Capture the cell that displays the provided text and extract its [X, Y] central coordinate. 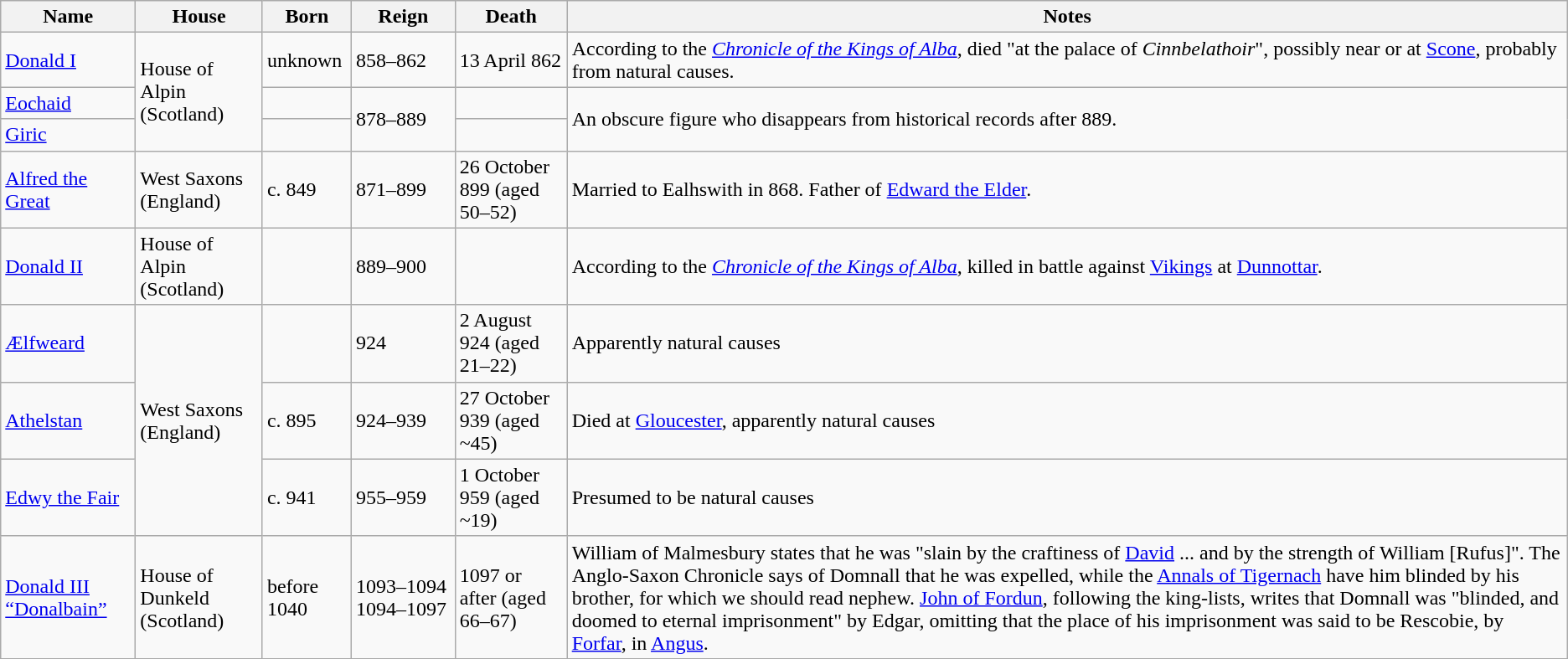
Born [307, 17]
According to the Chronicle of the Kings of Alba, died "at the palace of Cinnbelathoir", possibly near or at Scone, probably from natural causes. [1067, 60]
before 1040 [307, 597]
889–900 [404, 266]
1 October 959 (aged ~19) [511, 497]
2 August 924 (aged 21–22) [511, 343]
Notes [1067, 17]
unknown [307, 60]
Donald I [69, 60]
Donald II [69, 266]
Apparently natural causes [1067, 343]
c. 849 [307, 189]
26 October 899 (aged 50–52) [511, 189]
Giric [69, 135]
c. 941 [307, 497]
Athelstan [69, 420]
An obscure figure who disappears from historical records after 889. [1067, 119]
Name [69, 17]
Edwy the Fair [69, 497]
924–939 [404, 420]
Eochaid [69, 103]
Alfred the Great [69, 189]
878–889 [404, 119]
13 April 862 [511, 60]
House of Dunkeld (Scotland) [199, 597]
924 [404, 343]
According to the Chronicle of the Kings of Alba, killed in battle against Vikings at Dunnottar. [1067, 266]
Died at Gloucester, apparently natural causes [1067, 420]
Ælfweard [69, 343]
Reign [404, 17]
871–899 [404, 189]
858–862 [404, 60]
955–959 [404, 497]
Donald III “Donalbain” [69, 597]
House [199, 17]
1093–10941094–1097 [404, 597]
c. 895 [307, 420]
1097 or after (aged 66–67) [511, 597]
Death [511, 17]
Presumed to be natural causes [1067, 497]
Married to Ealhswith in 868. Father of Edward the Elder. [1067, 189]
27 October 939 (aged ~45) [511, 420]
